Identify which cell holds the provided text, then report its [X, Y] central coordinate. 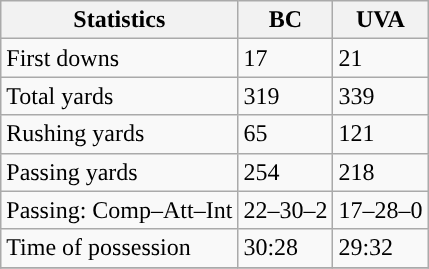
218 [380, 172]
339 [380, 96]
21 [380, 58]
Statistics [120, 20]
Time of possession [120, 248]
UVA [380, 20]
17 [286, 58]
Passing yards [120, 172]
Total yards [120, 96]
Rushing yards [120, 134]
319 [286, 96]
30:28 [286, 248]
121 [380, 134]
65 [286, 134]
22–30–2 [286, 210]
17–28–0 [380, 210]
First downs [120, 58]
29:32 [380, 248]
Passing: Comp–Att–Int [120, 210]
254 [286, 172]
BC [286, 20]
